Provide the [X, Y] coordinate of the cell's center where the given text is located.  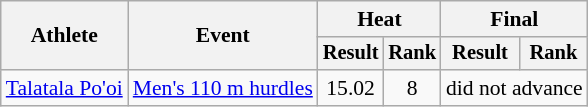
Talatala Po'oi [64, 88]
Final [514, 19]
Event [223, 36]
Heat [380, 19]
8 [412, 88]
did not advance [514, 88]
Athlete [64, 36]
15.02 [351, 88]
Men's 110 m hurdles [223, 88]
